Extract the (X, Y) coordinate from the center of the cell holding the provided text.  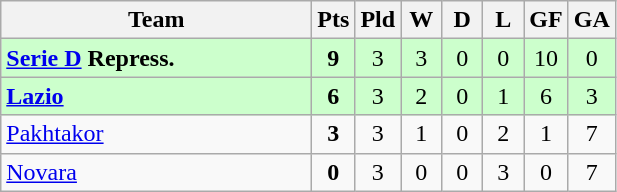
Lazio (156, 96)
GA (592, 20)
Pts (334, 20)
Pld (378, 20)
Team (156, 20)
10 (546, 58)
D (462, 20)
W (422, 20)
Novara (156, 172)
L (504, 20)
Pakhtakor (156, 134)
Serie D Repress. (156, 58)
9 (334, 58)
GF (546, 20)
